For the text-containing cell, return its midpoint in [x, y] coordinate format. 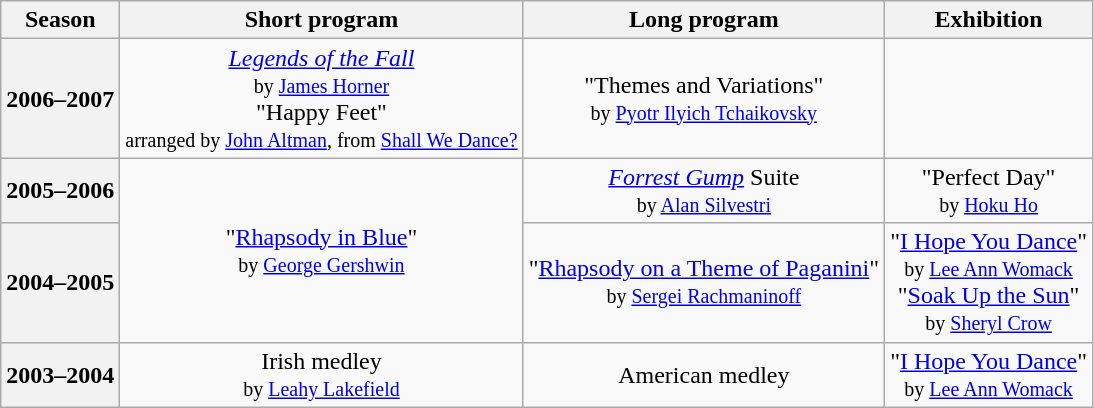
Short program [322, 20]
"Rhapsody on a Theme of Paganini"by Sergei Rachmaninoff [704, 282]
American medley [704, 374]
2004–2005 [60, 282]
Legends of the Fall by James Horner "Happy Feet" arranged by John Altman, from Shall We Dance? [322, 98]
"I Hope You Dance" by Lee Ann Womack "Soak Up the Sun" by Sheryl Crow [989, 282]
Season [60, 20]
Irish medley by Leahy Lakefield [322, 374]
"Themes and Variations"by Pyotr Ilyich Tchaikovsky [704, 98]
Long program [704, 20]
2003–2004 [60, 374]
Exhibition [989, 20]
"I Hope You Dance" by Lee Ann Womack [989, 374]
2006–2007 [60, 98]
"Rhapsody in Blue" by George Gershwin [322, 250]
2005–2006 [60, 190]
"Perfect Day" by Hoku Ho [989, 190]
Forrest Gump Suiteby Alan Silvestri [704, 190]
